Determine the (x, y) coordinate at the center of the cell enclosing the given text.  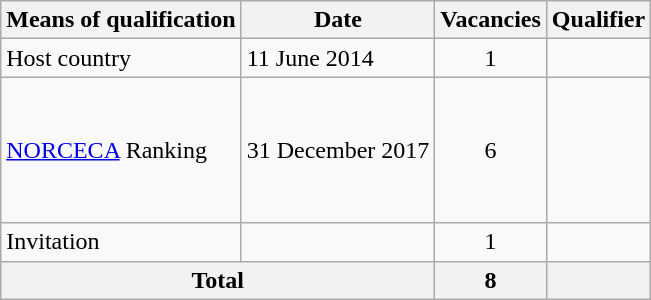
Total (218, 280)
Host country (121, 58)
8 (491, 280)
Means of qualification (121, 20)
Qualifier (598, 20)
Vacancies (491, 20)
NORCECA Ranking (121, 150)
31 December 2017 (338, 150)
6 (491, 150)
Invitation (121, 242)
11 June 2014 (338, 58)
Date (338, 20)
